Find where the given text appears and provide that cell's center as [x, y] coordinate. 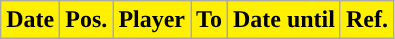
Player [152, 20]
Pos. [86, 20]
Date [30, 20]
Date until [284, 20]
To [210, 20]
Ref. [366, 20]
